Identify which cell holds the provided text, then report its (x, y) central coordinate. 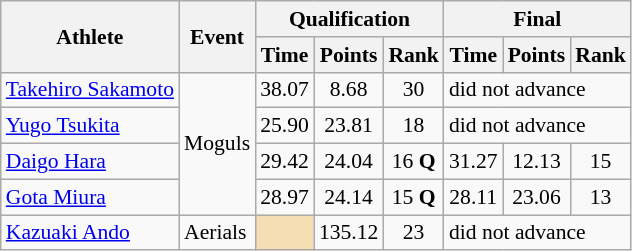
23.06 (537, 197)
24.14 (348, 197)
31.27 (474, 162)
Moguls (217, 143)
Aerials (217, 233)
15 Q (414, 197)
16 Q (414, 162)
Event (217, 36)
12.13 (537, 162)
Daigo Hara (90, 162)
13 (600, 197)
Gota Miura (90, 197)
Athlete (90, 36)
Final (538, 19)
24.04 (348, 162)
8.68 (348, 90)
Takehiro Sakamoto (90, 90)
28.97 (284, 197)
29.42 (284, 162)
18 (414, 126)
Qualification (350, 19)
15 (600, 162)
135.12 (348, 233)
25.90 (284, 126)
Kazuaki Ando (90, 233)
23 (414, 233)
38.07 (284, 90)
30 (414, 90)
Yugo Tsukita (90, 126)
23.81 (348, 126)
28.11 (474, 197)
